Return [x, y] of the center of cell containing provided text 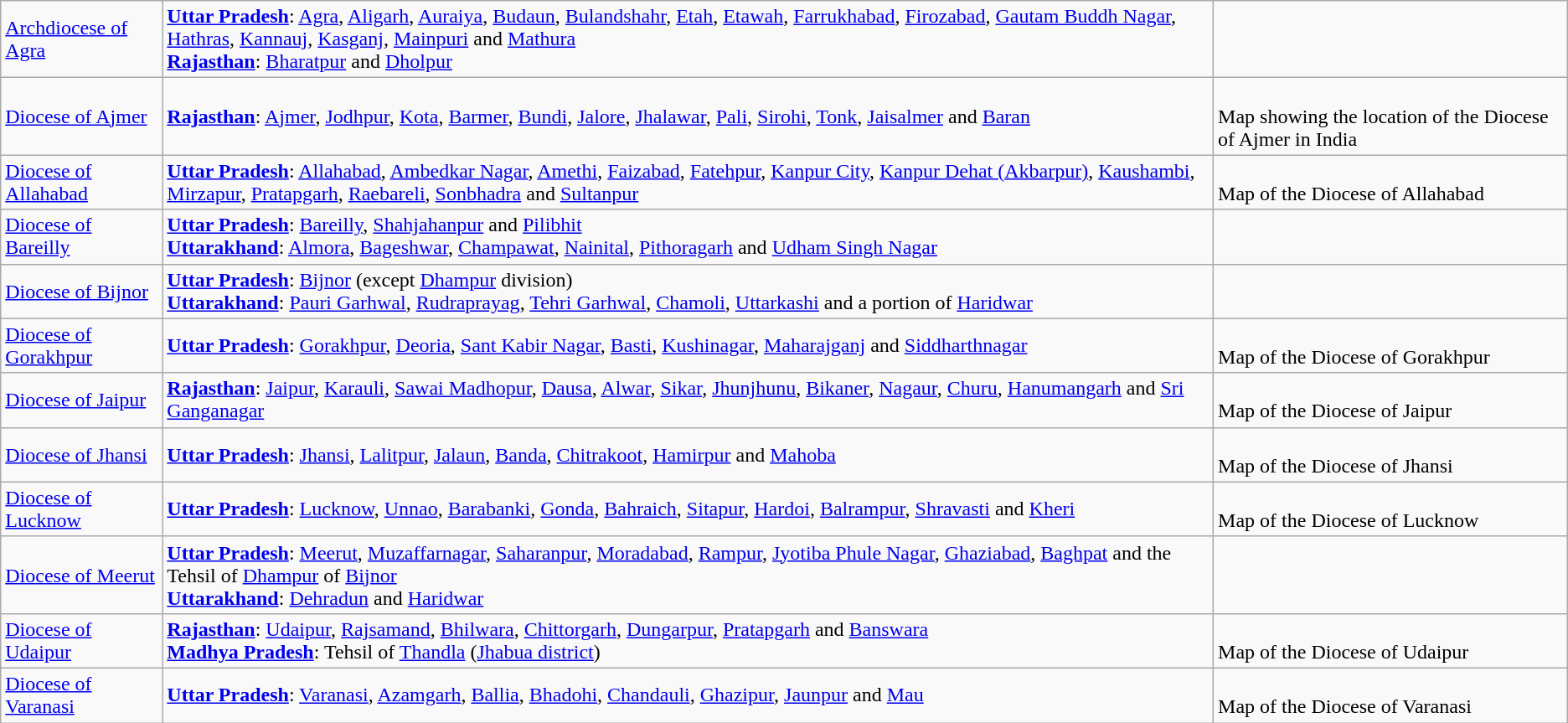
Uttar Pradesh: Bareilly, Shahjahanpur and PilibhitUttarakhand: Almora, Bageshwar, Champawat, Nainital, Pithoragarh and Udham Singh Nagar [689, 236]
Diocese of Allahabad [82, 183]
Map of the Diocese of Udaipur [1390, 640]
Diocese of Bareilly [82, 236]
Uttar Pradesh: Bijnor (except Dhampur division)Uttarakhand: Pauri Garhwal, Rudraprayag, Tehri Garhwal, Chamoli, Uttarkashi and a portion of Haridwar [689, 292]
Uttar Pradesh: Varanasi, Azamgarh, Ballia, Bhadohi, Chandauli, Ghazipur, Jaunpur and Mau [689, 695]
Diocese of Jaipur [82, 400]
Uttar Pradesh: Jhansi, Lalitpur, Jalaun, Banda, Chitrakoot, Hamirpur and Mahoba [689, 454]
Rajasthan: Ajmer, Jodhpur, Kota, Barmer, Bundi, Jalore, Jhalawar, Pali, Sirohi, Tonk, Jaisalmer and Baran [689, 116]
Diocese of Ajmer [82, 116]
Diocese of Bijnor [82, 292]
Rajasthan: Jaipur, Karauli, Sawai Madhopur, Dausa, Alwar, Sikar, Jhunjhunu, Bikaner, Nagaur, Churu, Hanumangarh and Sri Ganganagar [689, 400]
Map of the Diocese of Gorakhpur [1390, 345]
Diocese of Lucknow [82, 509]
Archdiocese of Agra [82, 39]
Diocese of Varanasi [82, 695]
Map of the Diocese of Jhansi [1390, 454]
Map of the Diocese of Varanasi [1390, 695]
Map of the Diocese of Jaipur [1390, 400]
Diocese of Udaipur [82, 640]
Rajasthan: Udaipur, Rajsamand, Bhilwara, Chittorgarh, Dungarpur, Pratapgarh and BanswaraMadhya Pradesh: Tehsil of Thandla (Jhabua district) [689, 640]
Diocese of Gorakhpur [82, 345]
Map showing the location of the Diocese of Ajmer in India [1390, 116]
Map of the Diocese of Allahabad [1390, 183]
Diocese of Meerut [82, 575]
Diocese of Jhansi [82, 454]
Uttar Pradesh: Gorakhpur, Deoria, Sant Kabir Nagar, Basti, Kushinagar, Maharajganj and Siddharthnagar [689, 345]
Uttar Pradesh: Lucknow, Unnao, Barabanki, Gonda, Bahraich, Sitapur, Hardoi, Balrampur, Shravasti and Kheri [689, 509]
Map of the Diocese of Lucknow [1390, 509]
